Locate the cell with the specified text and output its (x, y) center coordinate. 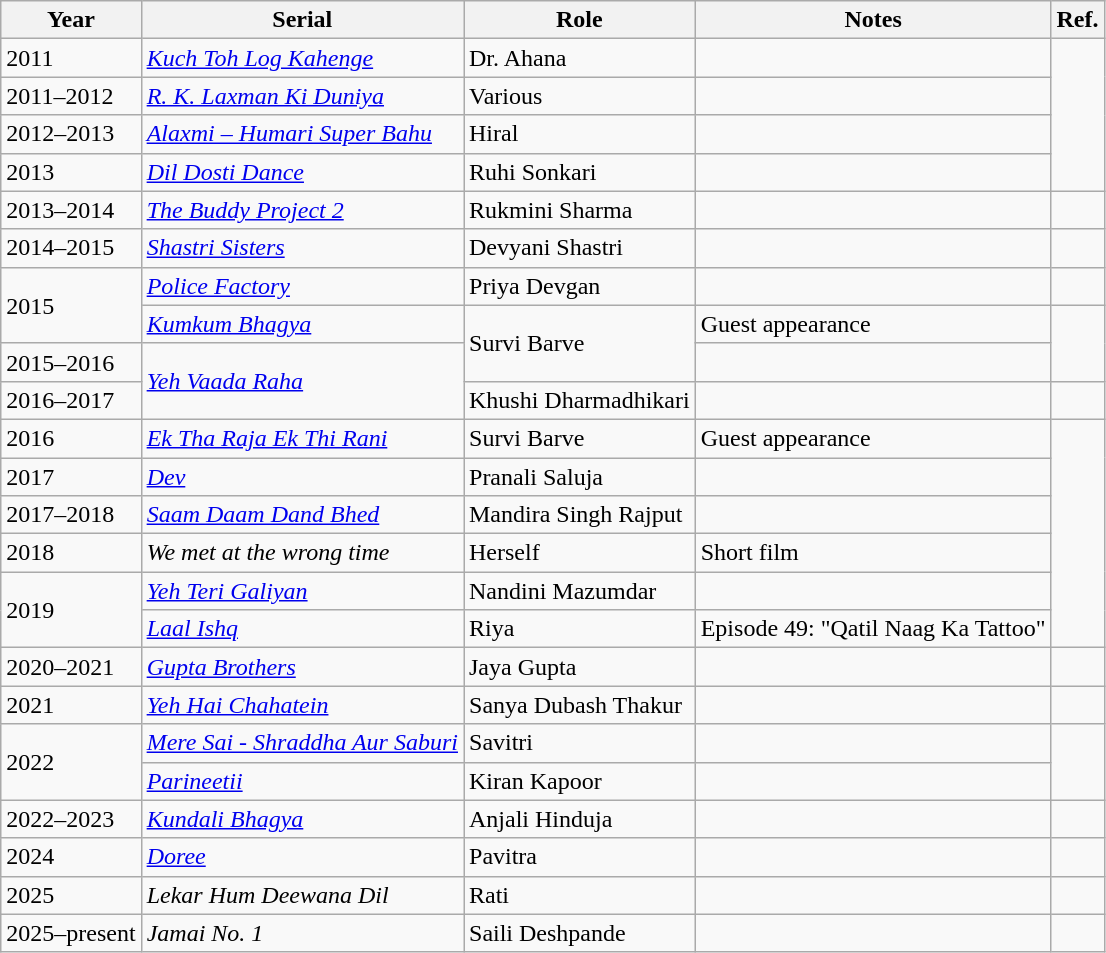
Khushi Dharmadhikari (580, 400)
2015 (71, 305)
Yeh Teri Galiyan (302, 591)
The Buddy Project 2 (302, 210)
Riya (580, 629)
Various (580, 96)
Short film (873, 553)
Yeh Vaada Raha (302, 381)
Sanya Dubash Thakur (580, 705)
2025–present (71, 933)
Nandini Mazumdar (580, 591)
Ref. (1078, 20)
Year (71, 20)
2012–2013 (71, 134)
Ruhi Sonkari (580, 172)
Saili Deshpande (580, 933)
2011–2012 (71, 96)
Anjali Hinduja (580, 819)
Devyani Shastri (580, 248)
Kuch Toh Log Kahenge (302, 58)
2024 (71, 857)
Parineetii (302, 781)
2014–2015 (71, 248)
Mandira Singh Rajput (580, 515)
2011 (71, 58)
R. K. Laxman Ki Duniya (302, 96)
Yeh Hai Chahatein (302, 705)
Notes (873, 20)
Mere Sai - Shraddha Aur Saburi (302, 743)
2020–2021 (71, 667)
2019 (71, 610)
Rati (580, 895)
Kiran Kapoor (580, 781)
Dr. Ahana (580, 58)
We met at the wrong time (302, 553)
Ek Tha Raja Ek Thi Rani (302, 438)
Gupta Brothers (302, 667)
Alaxmi – Humari Super Bahu (302, 134)
2021 (71, 705)
Kundali Bhagya (302, 819)
2025 (71, 895)
Priya Devgan (580, 286)
2022–2023 (71, 819)
Doree (302, 857)
2017 (71, 477)
2017–2018 (71, 515)
Jamai No. 1 (302, 933)
Savitri (580, 743)
2015–2016 (71, 362)
Herself (580, 553)
2022 (71, 762)
Jaya Gupta (580, 667)
Episode 49: "Qatil Naag Ka Tattoo" (873, 629)
Police Factory (302, 286)
Lekar Hum Deewana Dil (302, 895)
2013–2014 (71, 210)
Serial (302, 20)
2016 (71, 438)
Dev (302, 477)
Pavitra (580, 857)
Dil Dosti Dance (302, 172)
Laal Ishq (302, 629)
2016–2017 (71, 400)
2018 (71, 553)
Hiral (580, 134)
Rukmini Sharma (580, 210)
Pranali Saluja (580, 477)
Kumkum Bhagya (302, 324)
Shastri Sisters (302, 248)
2013 (71, 172)
Saam Daam Dand Bhed (302, 515)
Role (580, 20)
